Extract the (x, y) coordinate from the center of the cell holding the provided text.  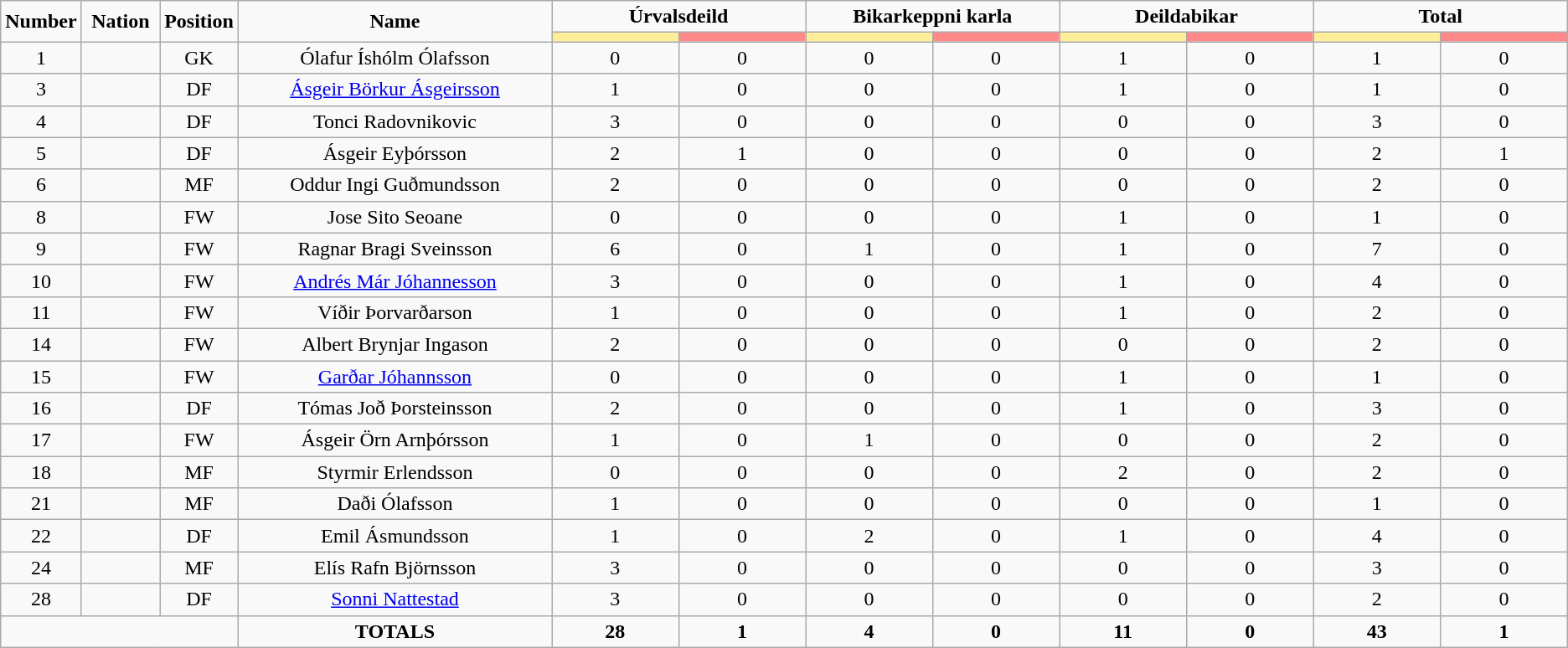
Ásgeir Börkur Ásgeirsson (395, 90)
Elís Rafn Björnsson (395, 568)
24 (41, 568)
Andrés Már Jóhannesson (395, 280)
Ásgeir Eyþórsson (395, 153)
Úrvalsdeild (678, 17)
7 (1377, 249)
TOTALS (395, 631)
10 (41, 280)
Oddur Ingi Guðmundsson (395, 185)
Garðar Jóhannsson (395, 376)
Jose Sito Seoane (395, 217)
Ólafur Íshólm Ólafsson (395, 58)
Albert Brynjar Ingason (395, 344)
9 (41, 249)
Deildabikar (1186, 17)
14 (41, 344)
5 (41, 153)
Ásgeir Örn Arnþórsson (395, 440)
22 (41, 536)
21 (41, 504)
Total (1441, 17)
17 (41, 440)
Ragnar Bragi Sveinsson (395, 249)
Daði Ólafsson (395, 504)
8 (41, 217)
16 (41, 409)
Víðir Þorvarðarson (395, 312)
GK (199, 58)
43 (1377, 631)
Tómas Joð Þorsteinsson (395, 409)
Sonni Nattestad (395, 599)
15 (41, 376)
Tonci Radovnikovic (395, 121)
Position (199, 22)
Nation (121, 22)
Emil Ásmundsson (395, 536)
18 (41, 472)
Name (395, 22)
Styrmir Erlendsson (395, 472)
Bikarkeppni karla (933, 17)
Number (41, 22)
